Output the [x, y] coordinate of the center of the cell containing the given text.  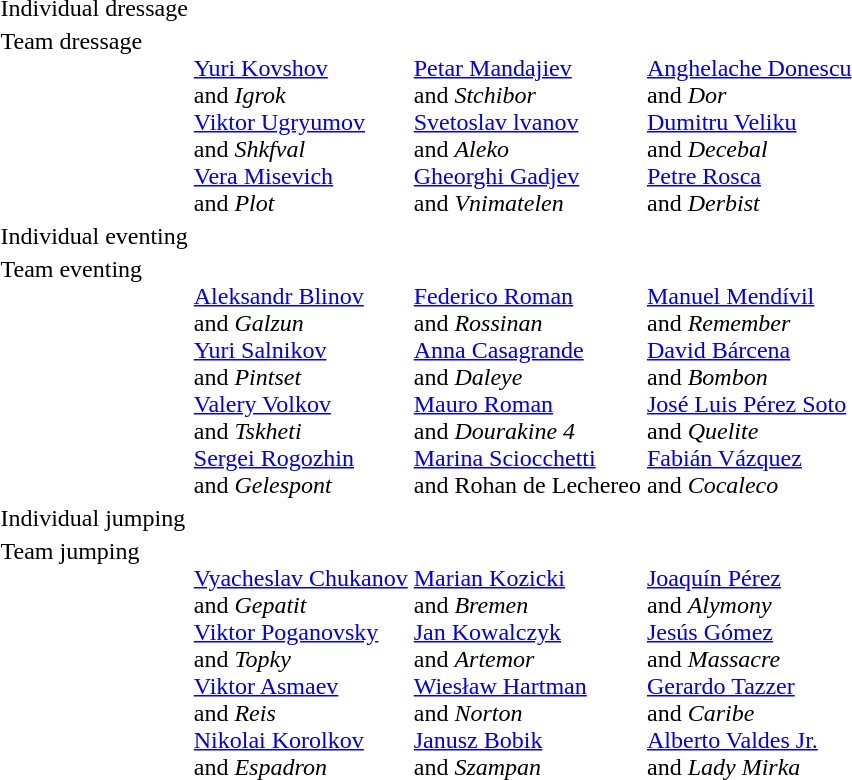
Aleksandr Blinov and GalzunYuri Salnikov and PintsetValery Volkov and TskhetiSergei Rogozhin and Gelespont [300, 377]
Federico Roman and Rossinan Anna Casagrande and DaleyeMauro Roman and Dourakine 4Marina Sciocchetti and Rohan de Lechereo [527, 377]
Petar Mandajiev and StchiborSvetoslav lvanov and AlekoGheorghi Gadjev and Vnimatelen [527, 122]
Yuri Kovshov and Igrok Viktor Ugryumov and Shkfval Vera Misevich and Plot [300, 122]
